Identify which cell holds the provided text, then report its [x, y] central coordinate. 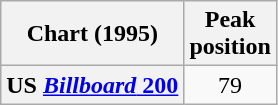
Chart (1995) [92, 34]
US Billboard 200 [92, 85]
79 [230, 85]
Peak position [230, 34]
